Find where the given text appears and provide that cell's center as [X, Y] coordinate. 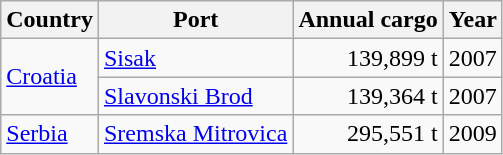
295,551 t [368, 134]
139,899 t [368, 58]
Serbia [50, 134]
2009 [472, 134]
Sremska Mitrovica [195, 134]
Country [50, 20]
139,364 t [368, 96]
Sisak [195, 58]
Slavonski Brod [195, 96]
Croatia [50, 77]
Port [195, 20]
Year [472, 20]
Annual cargo [368, 20]
